From the cell containing the given text, extract its center point as (x, y) coordinate. 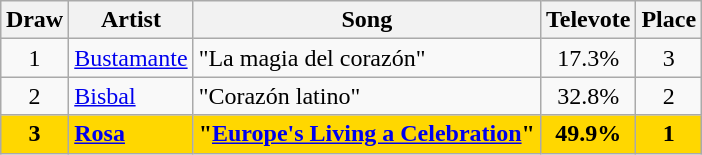
Rosa (131, 134)
Bisbal (131, 96)
Bustamante (131, 58)
Place (669, 20)
Televote (588, 20)
Draw (34, 20)
"Corazón latino" (366, 96)
"Europe's Living a Celebration" (366, 134)
32.8% (588, 96)
49.9% (588, 134)
17.3% (588, 58)
"La magia del corazón" (366, 58)
Song (366, 20)
Artist (131, 20)
